Locate the cell with the specified text and output its [x, y] center coordinate. 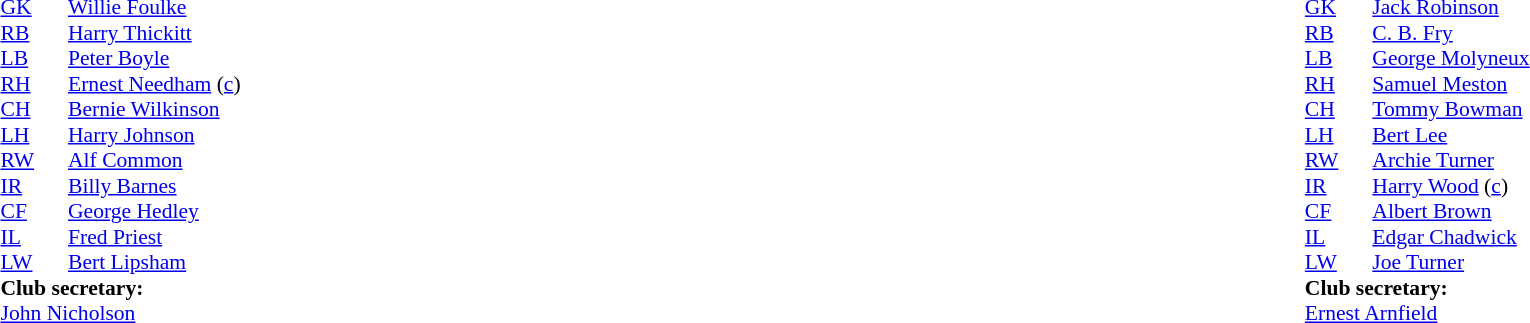
Alf Common [154, 161]
Peter Boyle [154, 59]
Bernie Wilkinson [154, 109]
Tommy Bowman [1450, 109]
George Molyneux [1450, 59]
Bert Lipsham [154, 263]
Bert Lee [1450, 135]
Harry Johnson [154, 135]
Harry Thickitt [154, 33]
Joe Turner [1450, 263]
Samuel Meston [1450, 84]
C. B. Fry [1450, 33]
George Hedley [154, 211]
Albert Brown [1450, 211]
Harry Wood (c) [1450, 186]
Edgar Chadwick [1450, 237]
Fred Priest [154, 237]
Archie Turner [1450, 161]
Billy Barnes [154, 186]
Ernest Needham (c) [154, 84]
